For the text-containing cell, return its midpoint in (x, y) coordinate format. 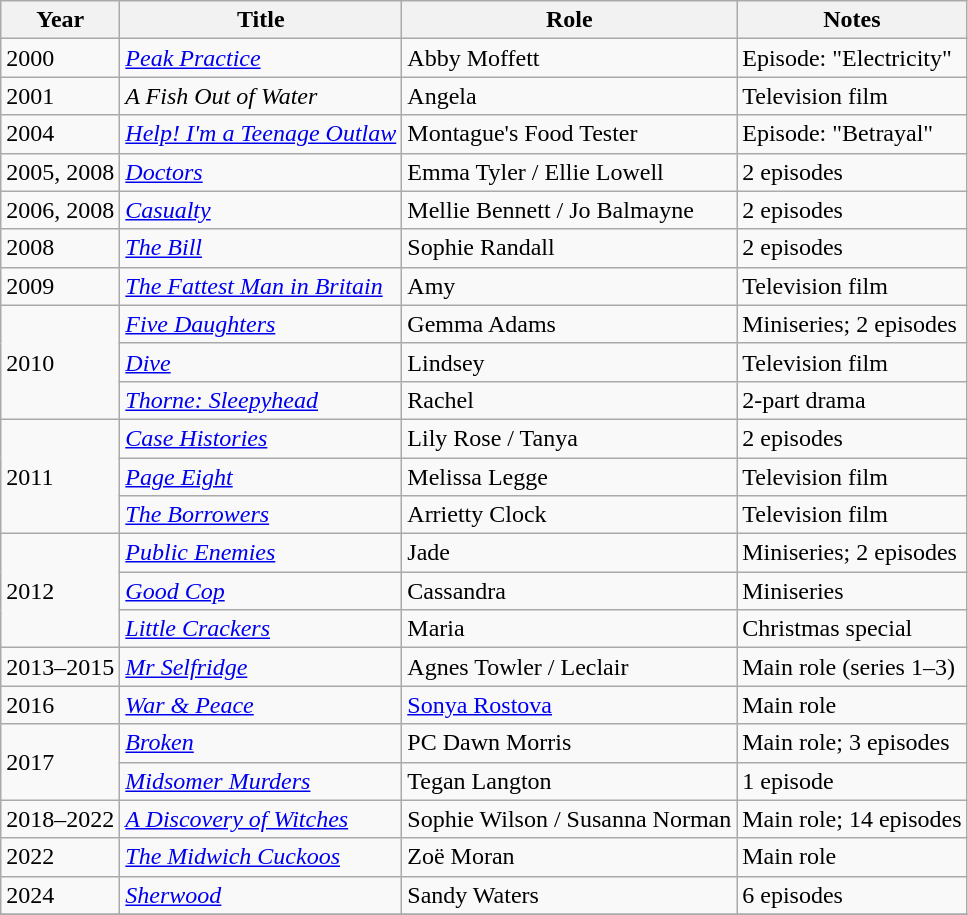
Rachel (570, 400)
Emma Tyler / Ellie Lowell (570, 172)
Thorne: Sleepyhead (261, 400)
2000 (60, 58)
Amy (570, 286)
Year (60, 20)
2017 (60, 762)
Peak Practice (261, 58)
Page Eight (261, 477)
2016 (60, 705)
Melissa Legge (570, 477)
Role (570, 20)
Maria (570, 629)
The Fattest Man in Britain (261, 286)
Mellie Bennett / Jo Balmayne (570, 210)
Notes (852, 20)
2008 (60, 248)
Midsomer Murders (261, 781)
Main role; 14 episodes (852, 819)
Sophie Randall (570, 248)
2011 (60, 476)
2006, 2008 (60, 210)
2024 (60, 895)
2010 (60, 362)
6 episodes (852, 895)
Angela (570, 96)
Zoë Moran (570, 857)
2022 (60, 857)
Gemma Adams (570, 324)
Lindsey (570, 362)
Episode: "Betrayal" (852, 134)
Main role (series 1–3) (852, 667)
Casualty (261, 210)
Help! I'm a Teenage Outlaw (261, 134)
Tegan Langton (570, 781)
A Discovery of Witches (261, 819)
The Bill (261, 248)
2001 (60, 96)
A Fish Out of Water (261, 96)
2012 (60, 591)
Case Histories (261, 438)
Title (261, 20)
Doctors (261, 172)
Dive (261, 362)
Cassandra (570, 591)
Jade (570, 553)
Public Enemies (261, 553)
Little Crackers (261, 629)
Sonya Rostova (570, 705)
Lily Rose / Tanya (570, 438)
The Midwich Cuckoos (261, 857)
PC Dawn Morris (570, 743)
Five Daughters (261, 324)
Miniseries (852, 591)
Mr Selfridge (261, 667)
1 episode (852, 781)
2018–2022 (60, 819)
Arrietty Clock (570, 515)
Christmas special (852, 629)
Agnes Towler / Leclair (570, 667)
Broken (261, 743)
2013–2015 (60, 667)
Sandy Waters (570, 895)
2-part drama (852, 400)
The Borrowers (261, 515)
War & Peace (261, 705)
Sherwood (261, 895)
Episode: "Electricity" (852, 58)
2005, 2008 (60, 172)
2009 (60, 286)
Good Cop (261, 591)
Sophie Wilson / Susanna Norman (570, 819)
Montague's Food Tester (570, 134)
Abby Moffett (570, 58)
Main role; 3 episodes (852, 743)
2004 (60, 134)
